Detect which cell encompasses the target text, then output its (X, Y) center coordinate. 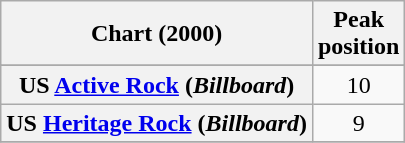
US Heritage Rock (Billboard) (157, 123)
Peakposition (358, 34)
Chart (2000) (157, 34)
US Active Rock (Billboard) (157, 85)
9 (358, 123)
10 (358, 85)
